Find where the given text appears and provide that cell's center as [X, Y] coordinate. 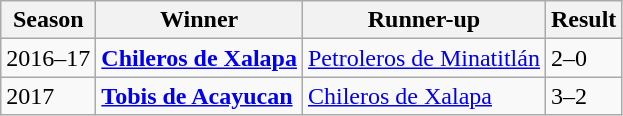
Runner-up [424, 20]
Season [48, 20]
2016–17 [48, 58]
Winner [200, 20]
2–0 [583, 58]
Tobis de Acayucan [200, 96]
3–2 [583, 96]
2017 [48, 96]
Result [583, 20]
Petroleros de Minatitlán [424, 58]
